Return [X, Y] of the center of cell containing provided text 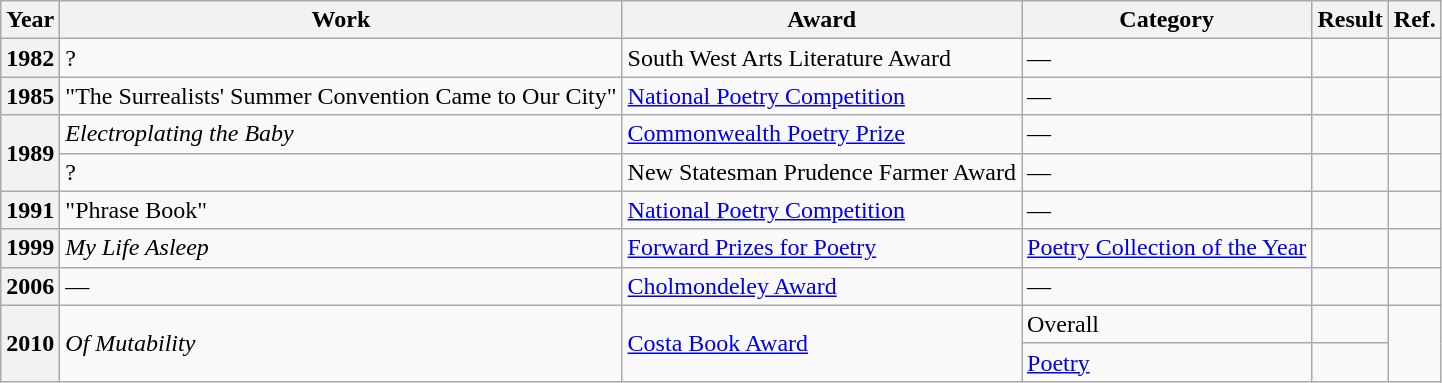
Poetry [1167, 362]
1991 [30, 210]
Cholmondeley Award [822, 286]
Award [822, 20]
Commonwealth Poetry Prize [822, 134]
1985 [30, 96]
Poetry Collection of the Year [1167, 248]
Category [1167, 20]
Result [1350, 20]
My Life Asleep [341, 248]
Work [341, 20]
1999 [30, 248]
2006 [30, 286]
1982 [30, 58]
Year [30, 20]
Forward Prizes for Poetry [822, 248]
New Statesman Prudence Farmer Award [822, 172]
"The Surrealists' Summer Convention Came to Our City" [341, 96]
South West Arts Literature Award [822, 58]
Electroplating the Baby [341, 134]
Ref. [1414, 20]
Overall [1167, 324]
Of Mutability [341, 343]
1989 [30, 153]
Costa Book Award [822, 343]
"Phrase Book" [341, 210]
2010 [30, 343]
